Pinpoint the cell where the given text exists, returning its (X, Y) midpoint coordinate. 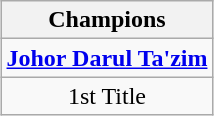
Champions (107, 20)
Johor Darul Ta'zim (107, 58)
1st Title (107, 96)
